Detect which cell encompasses the target text, then output its (X, Y) center coordinate. 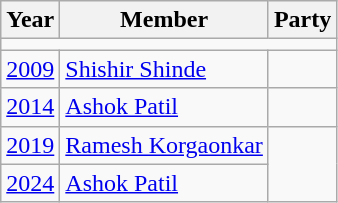
Ramesh Korgaonkar (164, 145)
2014 (30, 107)
Member (164, 20)
Party (302, 20)
2019 (30, 145)
Shishir Shinde (164, 69)
Year (30, 20)
2009 (30, 69)
2024 (30, 183)
